For the text-containing cell, return its midpoint in (X, Y) coordinate format. 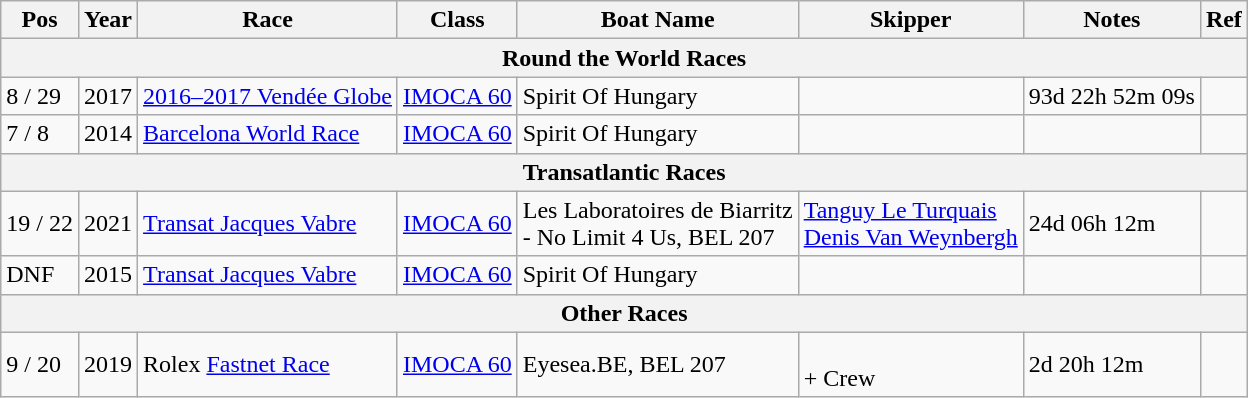
+ Crew (910, 364)
Round the World Races (624, 58)
Barcelona World Race (268, 134)
Boat Name (658, 20)
Transatlantic Races (624, 172)
2019 (108, 364)
Tanguy Le TurquaisDenis Van Weynbergh (910, 224)
Rolex Fastnet Race (268, 364)
2021 (108, 224)
19 / 22 (40, 224)
7 / 8 (40, 134)
Les Laboratoires de Biarritz- No Limit 4 Us, BEL 207 (658, 224)
Year (108, 20)
Skipper (910, 20)
Race (268, 20)
9 / 20 (40, 364)
Eyesea.BE, BEL 207 (658, 364)
2d 20h 12m (1112, 364)
2017 (108, 96)
Pos (40, 20)
8 / 29 (40, 96)
24d 06h 12m (1112, 224)
2015 (108, 275)
DNF (40, 275)
Other Races (624, 313)
Class (457, 20)
2014 (108, 134)
Ref (1224, 20)
Notes (1112, 20)
2016–2017 Vendée Globe (268, 96)
93d 22h 52m 09s (1112, 96)
